Detect which cell encompasses the target text, then output its (X, Y) center coordinate. 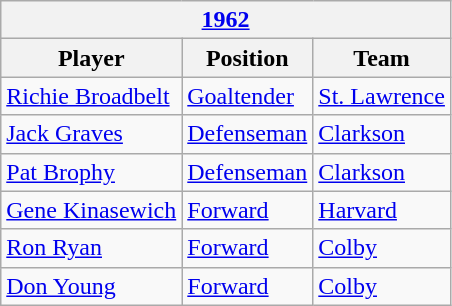
Player (92, 58)
Gene Kinasewich (92, 210)
1962 (226, 20)
Team (382, 58)
Don Young (92, 286)
Ron Ryan (92, 248)
Position (248, 58)
Goaltender (248, 96)
Richie Broadbelt (92, 96)
Pat Brophy (92, 172)
Harvard (382, 210)
Jack Graves (92, 134)
St. Lawrence (382, 96)
